Extract the [X, Y] coordinate from the center of the cell holding the provided text.  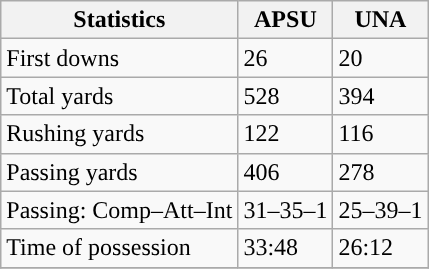
278 [380, 172]
26:12 [380, 248]
Time of possession [120, 248]
26 [286, 58]
Passing: Comp–Att–Int [120, 210]
122 [286, 134]
APSU [286, 20]
116 [380, 134]
33:48 [286, 248]
Passing yards [120, 172]
25–39–1 [380, 210]
31–35–1 [286, 210]
394 [380, 96]
UNA [380, 20]
First downs [120, 58]
528 [286, 96]
Rushing yards [120, 134]
406 [286, 172]
Total yards [120, 96]
Statistics [120, 20]
20 [380, 58]
